Locate the cell with the specified text and output its (X, Y) center coordinate. 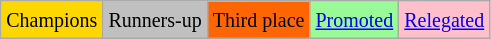
Relegated (444, 20)
Champions (52, 20)
Promoted (354, 20)
Runners-up (155, 20)
Third place (258, 20)
